Identify which cell holds the provided text, then report its [x, y] central coordinate. 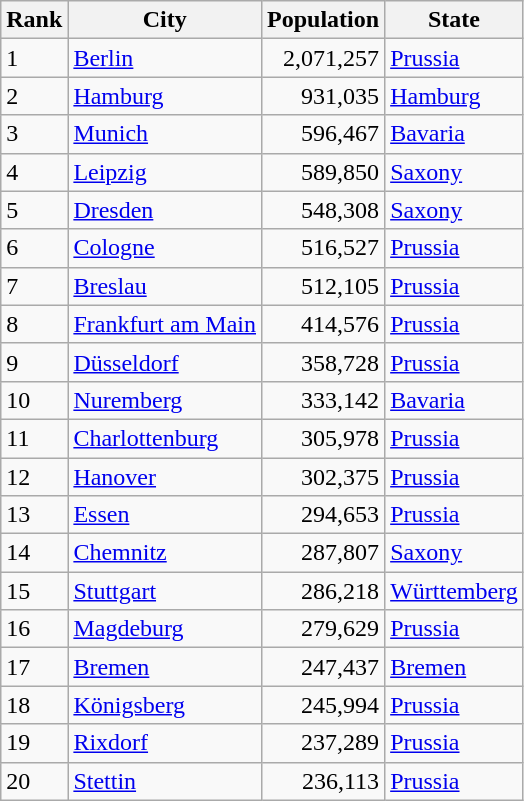
512,105 [324, 286]
6 [34, 248]
Hanover [165, 477]
Population [324, 20]
11 [34, 438]
279,629 [324, 629]
Rixdorf [165, 743]
Stettin [165, 781]
16 [34, 629]
3 [34, 134]
1 [34, 58]
Dresden [165, 210]
596,467 [324, 134]
City [165, 20]
287,807 [324, 553]
Württemberg [454, 591]
Königsberg [165, 705]
13 [34, 515]
8 [34, 324]
931,035 [324, 96]
589,850 [324, 172]
245,994 [324, 705]
Stuttgart [165, 591]
Berlin [165, 58]
15 [34, 591]
Breslau [165, 286]
14 [34, 553]
548,308 [324, 210]
18 [34, 705]
286,218 [324, 591]
2 [34, 96]
Essen [165, 515]
247,437 [324, 667]
5 [34, 210]
4 [34, 172]
20 [34, 781]
Cologne [165, 248]
358,728 [324, 362]
294,653 [324, 515]
333,142 [324, 400]
17 [34, 667]
Nuremberg [165, 400]
414,576 [324, 324]
9 [34, 362]
Leipzig [165, 172]
Magdeburg [165, 629]
305,978 [324, 438]
Chemnitz [165, 553]
Rank [34, 20]
10 [34, 400]
12 [34, 477]
Charlottenburg [165, 438]
State [454, 20]
302,375 [324, 477]
Düsseldorf [165, 362]
Frankfurt am Main [165, 324]
Munich [165, 134]
19 [34, 743]
2,071,257 [324, 58]
516,527 [324, 248]
237,289 [324, 743]
236,113 [324, 781]
7 [34, 286]
